Output the [X, Y] coordinate of the center of the cell containing the given text.  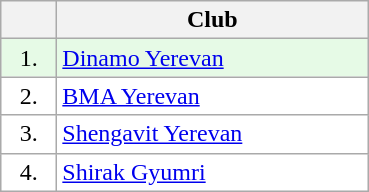
2. [29, 96]
3. [29, 134]
4. [29, 172]
Club [212, 20]
Shengavit Yerevan [212, 134]
Shirak Gyumri [212, 172]
1. [29, 58]
Dinamo Yerevan [212, 58]
BMA Yerevan [212, 96]
